Extract the (x, y) coordinate from the center of the cell holding the provided text.  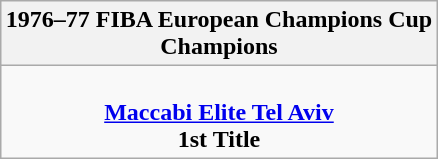
Maccabi Elite Tel Aviv 1st Title (218, 112)
1976–77 FIBA European Champions CupChampions (218, 34)
